Identify which cell holds the provided text, then report its [x, y] central coordinate. 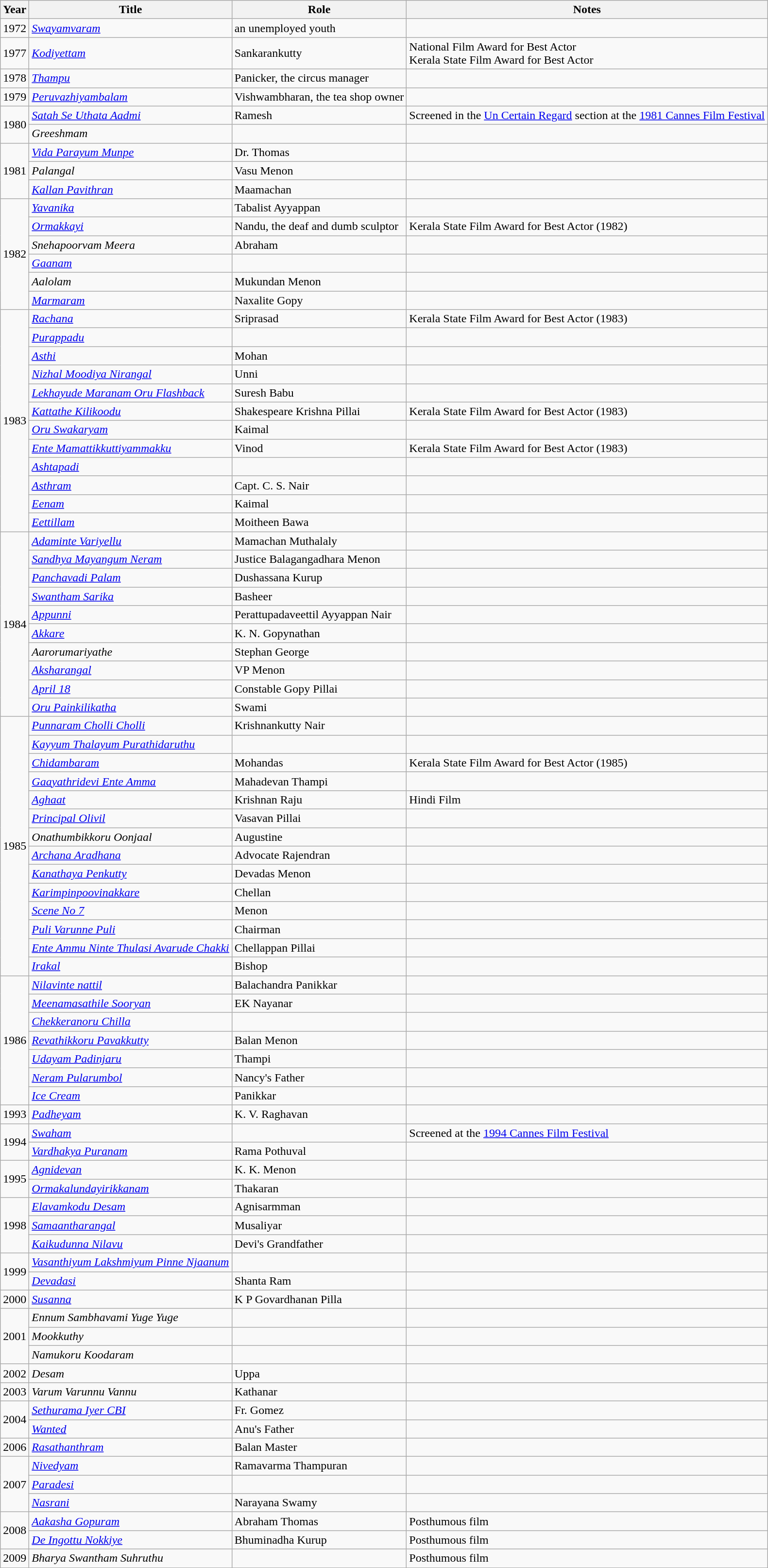
Advocate Rajendran [319, 855]
Lekhayude Maranam Oru Flashback [130, 393]
Nivedyam [130, 1466]
Chekkeranoru Chilla [130, 1022]
K. N. Gopynathan [319, 633]
EK Nayanar [319, 1003]
Uppa [319, 1373]
Sriprasad [319, 319]
1993 [15, 1114]
VP Menon [319, 670]
Nizhal Moodiya Nirangal [130, 374]
2001 [15, 1336]
Rama Pothuval [319, 1151]
Bharya Swantham Suhruthu [130, 1558]
Mahadevan Thampi [319, 781]
Panikkar [319, 1096]
Kattathe Kilikoodu [130, 411]
Krishnankutty Nair [319, 726]
Thampu [130, 78]
Fr. Gomez [319, 1410]
Vardhakya Puranam [130, 1151]
Gaanam [130, 263]
Mamachan Muthalaly [319, 541]
Shakespeare Krishna Pillai [319, 411]
Vida Parayum Munpe [130, 152]
Puli Varunne Puli [130, 929]
Namukoru Koodaram [130, 1355]
Elavamkodu Desam [130, 1207]
Bhuminadha Kurup [319, 1540]
Title [130, 10]
Gaayathridevi Ente Amma [130, 781]
Revathikkoru Pavakkutty [130, 1040]
Swaham [130, 1133]
Narayana Swamy [319, 1503]
Punnaram Cholli Cholli [130, 726]
Kerala State Film Award for Best Actor (1982) [587, 226]
2009 [15, 1558]
Satah Se Uthata Aadmi [130, 115]
Padheyam [130, 1114]
Chellappan Pillai [319, 948]
1979 [15, 97]
Vishwambharan, the tea shop owner [319, 97]
Devadas Menon [319, 874]
Kallan Pavithran [130, 189]
1983 [15, 421]
K. K. Menon [319, 1170]
Mookkuthy [130, 1336]
Snehapoorvam Meera [130, 244]
Abraham [319, 244]
Shanta Ram [319, 1281]
Vasanthiyum Lakshmiyum Pinne Njaanum [130, 1262]
1994 [15, 1142]
Karimpinpoovinakkare [130, 892]
Neram Pularumbol [130, 1077]
April 18 [130, 689]
Constable Gopy Pillai [319, 689]
Agnisarmman [319, 1207]
Screened in the Un Certain Regard section at the 1981 Cannes Film Festival [587, 115]
1984 [15, 624]
Naxalite Gopy [319, 300]
Suresh Babu [319, 393]
Panchavadi Palam [130, 578]
Dushassana Kurup [319, 578]
1985 [15, 846]
1998 [15, 1225]
Aksharangal [130, 670]
Rachana [130, 319]
Ente Mamattikkuttiyammakku [130, 448]
Ice Cream [130, 1096]
Akkare [130, 633]
Mukundan Menon [319, 282]
Rasathanthram [130, 1447]
Balan Master [319, 1447]
an unemployed youth [319, 28]
Peruvazhiyambalam [130, 97]
Irakal [130, 966]
Nasrani [130, 1503]
Swayamvaram [130, 28]
1978 [15, 78]
1986 [15, 1040]
Kathanar [319, 1392]
Ennum Sambhavami Yuge Yuge [130, 1318]
Eettillam [130, 522]
1977 [15, 53]
Asthram [130, 485]
Kayyum Thalayum Purathidaruthu [130, 744]
Capt. C. S. Nair [319, 485]
Varum Varunnu Vannu [130, 1392]
K P Govardhanan Pilla [319, 1299]
Aghaat [130, 800]
Archana Aradhana [130, 855]
Asthi [130, 356]
Principal Olivil [130, 818]
De Ingottu Nokkiye [130, 1540]
Panicker, the circus manager [319, 78]
Desam [130, 1373]
1982 [15, 254]
2002 [15, 1373]
Chellan [319, 892]
Greeshmam [130, 134]
Mohan [319, 356]
Kerala State Film Award for Best Actor (1985) [587, 763]
Musaliyar [319, 1225]
Menon [319, 911]
2000 [15, 1299]
Kodiyettam [130, 53]
Paradesi [130, 1484]
Ramesh [319, 115]
Susanna [130, 1299]
Devadasi [130, 1281]
Krishnan Raju [319, 800]
Sandhya Mayangum Neram [130, 559]
Aakasha Gopuram [130, 1521]
Mohandas [319, 763]
Thakaran [319, 1188]
Aalolam [130, 282]
Ormakkayi [130, 226]
Kanathaya Penkutty [130, 874]
Anu's Father [319, 1429]
Onathumbikkoru Oonjaal [130, 836]
2003 [15, 1392]
Vasavan Pillai [319, 818]
Stephan George [319, 652]
Marmaram [130, 300]
Balachandra Panikkar [319, 985]
Vasu Menon [319, 171]
Eenam [130, 504]
Purappadu [130, 337]
Oru Swakaryam [130, 430]
National Film Award for Best ActorKerala State Film Award for Best Actor [587, 53]
Vinod [319, 448]
Agnidevan [130, 1170]
Hindi Film [587, 800]
Dr. Thomas [319, 152]
Role [319, 10]
Year [15, 10]
2006 [15, 1447]
2007 [15, 1484]
K. V. Raghavan [319, 1114]
Notes [587, 10]
Chairman [319, 929]
Aarorumariyathe [130, 652]
Nandu, the deaf and dumb sculptor [319, 226]
Chidambaram [130, 763]
Scene No 7 [130, 911]
Ormakalundayirikkanam [130, 1188]
Swami [319, 707]
Nilavinte nattil [130, 985]
Thampi [319, 1059]
1999 [15, 1272]
Udayam Padinjaru [130, 1059]
Adaminte Variyellu [130, 541]
Yavanika [130, 208]
Nancy's Father [319, 1077]
1972 [15, 28]
Augustine [319, 836]
Unni [319, 374]
Oru Painkilikatha [130, 707]
Maamachan [319, 189]
Moitheen Bawa [319, 522]
Tabalist Ayyappan [319, 208]
Screened at the 1994 Cannes Film Festival [587, 1133]
Justice Balagangadhara Menon [319, 559]
Ramavarma Thampuran [319, 1466]
Ente Ammu Ninte Thulasi Avarude Chakki [130, 948]
2004 [15, 1419]
Sethurama Iyer CBI [130, 1410]
Devi's Grandfather [319, 1244]
Sankarankutty [319, 53]
Appunni [130, 615]
Balan Menon [319, 1040]
1995 [15, 1179]
Basheer [319, 596]
Abraham Thomas [319, 1521]
Palangal [130, 171]
Perattupadaveettil Ayyappan Nair [319, 615]
Wanted [130, 1429]
Kaikudunna Nilavu [130, 1244]
1980 [15, 124]
Ashtapadi [130, 467]
2008 [15, 1531]
Swantham Sarika [130, 596]
Meenamasathile Sooryan [130, 1003]
1981 [15, 171]
Bishop [319, 966]
Samaantharangal [130, 1225]
